Provide the (x, y) coordinate of the cell's center where the given text is located.  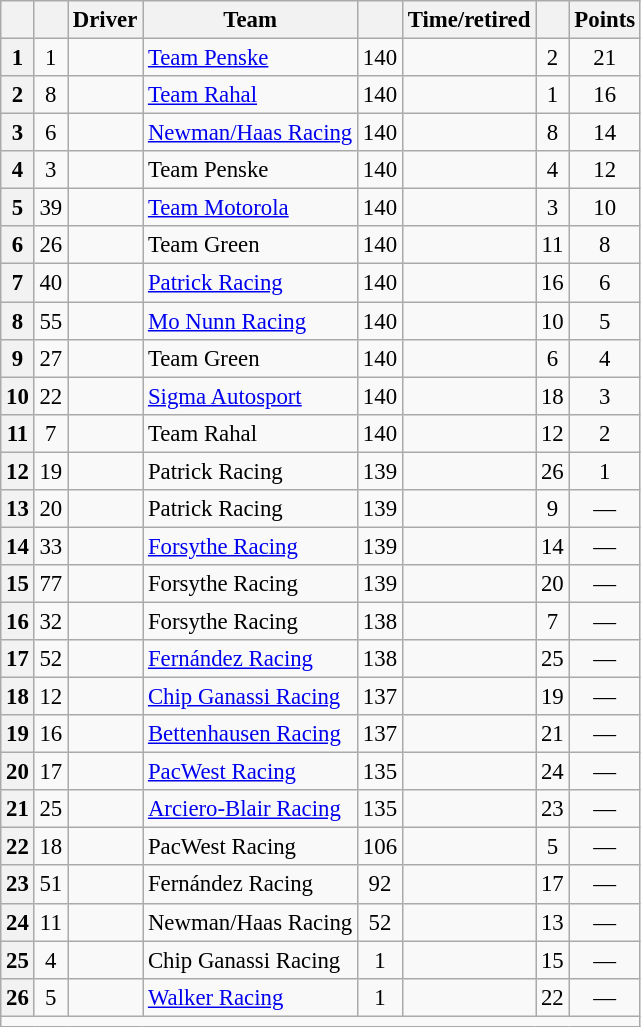
Mo Nunn Racing (250, 321)
106 (380, 847)
Team Motorola (250, 208)
Driver (106, 20)
33 (50, 546)
Bettenhausen Racing (250, 734)
39 (50, 208)
55 (50, 321)
51 (50, 885)
Walker Racing (250, 997)
32 (50, 621)
92 (380, 885)
40 (50, 283)
Team (250, 20)
Arciero-Blair Racing (250, 809)
Time/retired (468, 20)
Sigma Autosport (250, 396)
27 (50, 358)
77 (50, 584)
Points (604, 20)
